Scan for the cell matching the given text and deliver its (x, y) coordinate at center. 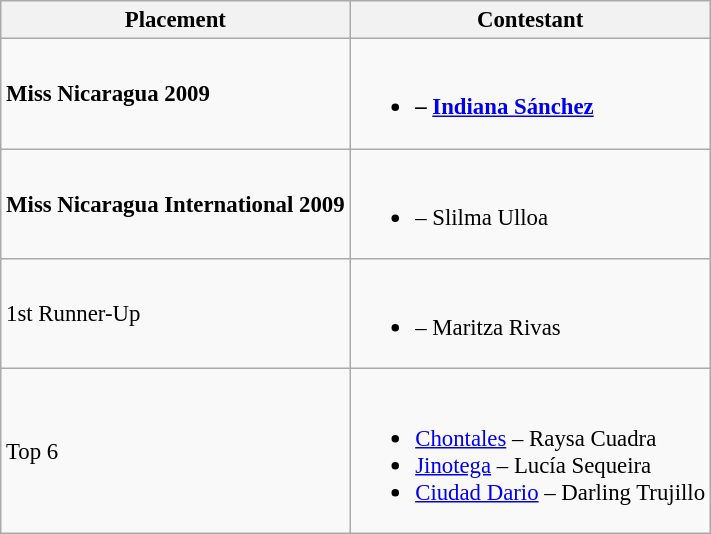
Miss Nicaragua 2009 (176, 94)
Contestant (530, 20)
– Indiana Sánchez (530, 94)
– Maritza Rivas (530, 314)
Chontales – Raysa Cuadra Jinotega – Lucía Sequeira Ciudad Dario – Darling Trujillo (530, 451)
Placement (176, 20)
1st Runner-Up (176, 314)
Top 6 (176, 451)
– Slilma Ulloa (530, 204)
Miss Nicaragua International 2009 (176, 204)
